Locate the cell with the specified text and output its (x, y) center coordinate. 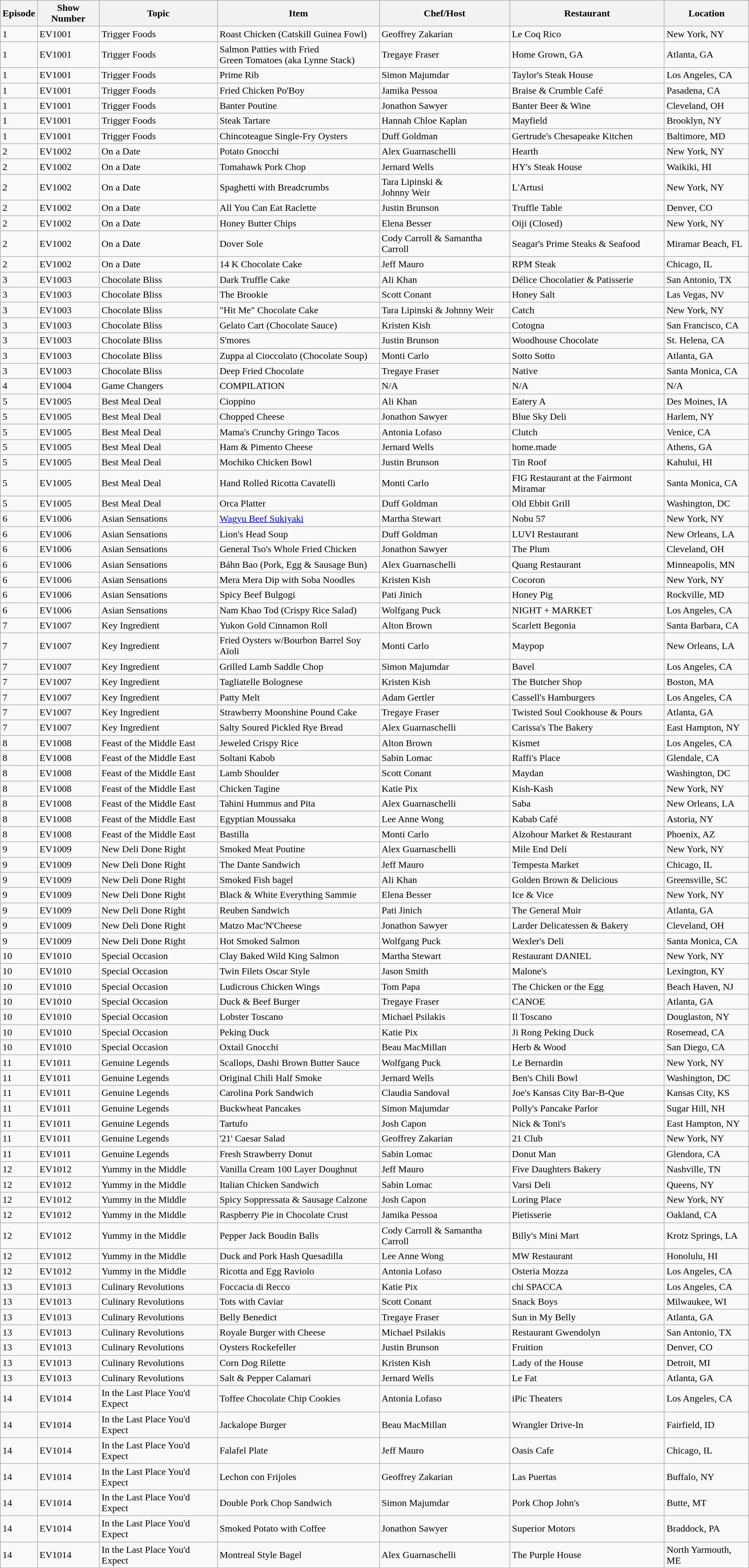
Nashville, TN (707, 1169)
Fried Chicken Po'Boy (298, 90)
Kahului, HI (707, 462)
Raspberry Pie in Chocolate Crust (298, 1215)
The Brookie (298, 295)
Waikiki, HI (707, 166)
Peking Duck (298, 1032)
Kish-Kash (587, 789)
Harlem, NY (707, 417)
Varsi Deli (587, 1184)
Yukon Gold Cinnamon Roll (298, 625)
Báhn Bao (Pork, Egg & Sausage Bun) (298, 565)
Chicken Tagine (298, 789)
COMPILATION (298, 386)
Claudia Sandoval (445, 1093)
Buffalo, NY (707, 1476)
Boston, MA (707, 682)
Reuben Sandwich (298, 910)
Tara Lipinski &Johnny Weir (445, 187)
CANOE (587, 1002)
Greensville, SC (707, 880)
Malone's (587, 971)
NIGHT + MARKET (587, 610)
Tomahawk Pork Chop (298, 166)
Location (707, 14)
Episode (19, 14)
L'Artusi (587, 187)
Sun in My Belly (587, 1317)
Native (587, 371)
Ji Rong Peking Duck (587, 1032)
Honey Butter Chips (298, 223)
Chef/Host (445, 14)
Prime Rib (298, 75)
Oxtail Gnocchi (298, 1047)
Spicy Soppressata & Sausage Calzone (298, 1200)
Pepper Jack Boudin Balls (298, 1236)
Beach Haven, NJ (707, 986)
Lexington, KY (707, 971)
Lamb Shoulder (298, 773)
Billy's Mini Mart (587, 1236)
Quang Restaurant (587, 565)
Salmon Patties with FriedGreen Tomatoes (aka Lynne Stack) (298, 54)
Fruition (587, 1348)
Kansas City, KS (707, 1093)
4 (19, 386)
Roast Chicken (Catskill Guinea Fowl) (298, 34)
Krotz Springs, LA (707, 1236)
Lobster Toscano (298, 1017)
Mochiko Chicken Bowl (298, 462)
Corn Dog Rilette (298, 1363)
Fairfield, ID (707, 1424)
MW Restaurant (587, 1256)
Hot Smoked Salmon (298, 941)
Royale Burger with Cheese (298, 1332)
Tara Lipinski & Johnny Weir (445, 310)
Restaurant (587, 14)
Braise & Crumble Café (587, 90)
Douglaston, NY (707, 1017)
EV1004 (68, 386)
Sotto Sotto (587, 356)
Oysters Rockefeller (298, 1348)
Seagar's Prime Steaks & Seafood (587, 244)
Soltani Kabob (298, 758)
Mile End Deli (587, 849)
Santa Barbara, CA (707, 625)
Home Grown, GA (587, 54)
Chopped Cheese (298, 417)
Saba (587, 804)
Carissa's The Bakery (587, 727)
Salt & Pepper Calamari (298, 1378)
Ham & Pimento Cheese (298, 447)
Italian Chicken Sandwich (298, 1184)
The Plum (587, 549)
Tom Papa (445, 986)
Oakland, CA (707, 1215)
chi SPACCA (587, 1287)
San Francisco, CA (707, 325)
Oasis Cafe (587, 1451)
Oiji (Closed) (587, 223)
Tagliatelle Bolognese (298, 682)
San Diego, CA (707, 1047)
Gelato Cart (Chocolate Sauce) (298, 325)
Strawberry Moonshine Pound Cake (298, 712)
Banter Beer & Wine (587, 106)
Pietisserie (587, 1215)
Catch (587, 310)
Deep Fried Chocolate (298, 371)
Jackalope Burger (298, 1424)
Herb & Wood (587, 1047)
Adam Gertler (445, 697)
Clay Baked Wild King Salmon (298, 956)
Glendora, CA (707, 1154)
Dover Sole (298, 244)
Woodhouse Chocolate (587, 340)
Kismet (587, 743)
iPic Theaters (587, 1399)
Le Fat (587, 1378)
Des Moines, IA (707, 401)
Glendale, CA (707, 758)
Topic (158, 14)
Honey Pig (587, 595)
Délice Chocolatier & Patisserie (587, 280)
Butte, MT (707, 1503)
Scallops, Dashi Brown Butter Sauce (298, 1063)
Las Puertas (587, 1476)
Las Vegas, NV (707, 295)
Mama's Crunchy Gringo Tacos (298, 432)
Joe's Kansas City Bar-B-Que (587, 1093)
Cassell's Hamburgers (587, 697)
Miramar Beach, FL (707, 244)
Potato Gnocchi (298, 151)
Gertrude's Chesapeake Kitchen (587, 136)
"Hit Me" Chocolate Cake (298, 310)
Lechon con Frijoles (298, 1476)
Honolulu, HI (707, 1256)
Tahini Hummus and Pita (298, 804)
Tartufo (298, 1123)
Tempesta Market (587, 865)
Fried Oysters w/Bourbon Barrel Soy Aïoli (298, 646)
Smoked Potato with Coffee (298, 1528)
Cotogna (587, 325)
Matzo Mac'N'Cheese (298, 925)
Brooklyn, NY (707, 121)
North Yarmouth, ME (707, 1555)
Item (298, 14)
Le Coq Rico (587, 34)
Baltimore, MD (707, 136)
Nick & Toni's (587, 1123)
Braddock, PA (707, 1528)
Wexler's Deli (587, 941)
Twin Filets Oscar Style (298, 971)
Superior Motors (587, 1528)
Smoked Meat Poutine (298, 849)
Cocoron (587, 580)
Rosemead, CA (707, 1032)
All You Can Eat Raclette (298, 208)
home.made (587, 447)
Restaurant Gwendolyn (587, 1332)
Duck & Beef Burger (298, 1002)
The General Muir (587, 910)
Old Ebbit Grill (587, 504)
S'mores (298, 340)
Carolina Pork Sandwich (298, 1093)
RPM Steak (587, 264)
Taylor's Steak House (587, 75)
Phoenix, AZ (707, 834)
Venice, CA (707, 432)
Patty Melt (298, 697)
Osteria Mozza (587, 1272)
Le Bernardin (587, 1063)
Minneapolis, MN (707, 565)
Bastilla (298, 834)
Jason Smith (445, 971)
Blue Sky Deli (587, 417)
Toffee Chocolate Chip Cookies (298, 1399)
Tots with Caviar (298, 1302)
Hand Rolled Ricotta Cavatelli (298, 483)
Eatery A (587, 401)
Ricotta and Egg Raviolo (298, 1272)
21 Club (587, 1139)
Chincoteague Single-Fry Oysters (298, 136)
Show Number (68, 14)
Astoria, NY (707, 819)
Scarlett Begonia (587, 625)
Larder Delicatessen & Bakery (587, 925)
General Tso's Whole Fried Chicken (298, 549)
Egyptian Moussaka (298, 819)
Spaghetti with Breadcrumbs (298, 187)
Belly Benedict (298, 1317)
Original Chili Half Smoke (298, 1078)
Maypop (587, 646)
Nam Khao Tod (Crispy Rice Salad) (298, 610)
Ice & Vice (587, 895)
St. Helena, CA (707, 340)
The Chicken or the Egg (587, 986)
Ludicrous Chicken Wings (298, 986)
Clutch (587, 432)
Game Changers (158, 386)
Mera Mera Dip with Soba Noodles (298, 580)
The Dante Sandwich (298, 865)
Foccacia di Recco (298, 1287)
Rockville, MD (707, 595)
Milwaukee, WI (707, 1302)
Black & White Everything Sammie (298, 895)
Wagyu Beef Sukiyaki (298, 519)
Athens, GA (707, 447)
Dark Truffle Cake (298, 280)
14 K Chocolate Cake (298, 264)
Vanilla Cream 100 Layer Doughnut (298, 1169)
Five Daughters Bakery (587, 1169)
HY's Steak House (587, 166)
Tin Roof (587, 462)
Wrangler Drive-In (587, 1424)
Double Pork Chop Sandwich (298, 1503)
Salty Soured Pickled Rye Bread (298, 727)
Alzohour Market & Restaurant (587, 834)
Banter Poutine (298, 106)
Pork Chop John's (587, 1503)
Nobu 57 (587, 519)
Bavel (587, 667)
Zuppa al Cioccolato (Chocolate Soup) (298, 356)
Fresh Strawberry Donut (298, 1154)
Polly's Pancake Parlor (587, 1108)
Montreal Style Bagel (298, 1555)
Falafel Plate (298, 1451)
Sugar Hill, NH (707, 1108)
Truffle Table (587, 208)
Orca Platter (298, 504)
Grilled Lamb Saddle Chop (298, 667)
Duck and Pork Hash Quesadilla (298, 1256)
Lion's Head Soup (298, 534)
Honey Salt (587, 295)
Twisted Soul Cookhouse & Pours (587, 712)
Detroit, MI (707, 1363)
The Purple House (587, 1555)
FIG Restaurant at the Fairmont Miramar (587, 483)
Queens, NY (707, 1184)
Jeweled Crispy Rice (298, 743)
Raffi's Place (587, 758)
Golden Brown & Delicious (587, 880)
Snack Boys (587, 1302)
Il Toscano (587, 1017)
Lady of the House (587, 1363)
Pasadena, CA (707, 90)
Spicy Beef Bulgogi (298, 595)
Cioppino (298, 401)
Restaurant DANIEL (587, 956)
Buckwheat Pancakes (298, 1108)
Steak Tartare (298, 121)
Smoked Fish bagel (298, 880)
Hannah Chloe Kaplan (445, 121)
Ben's Chili Bowl (587, 1078)
The Butcher Shop (587, 682)
Maydan (587, 773)
Hearth (587, 151)
Donut Man (587, 1154)
Loring Place (587, 1200)
Mayfield (587, 121)
'21' Caesar Salad (298, 1139)
Kabab Café (587, 819)
LUVI Restaurant (587, 534)
